Provide the (x, y) coordinate of the cell's center where the given text is located.  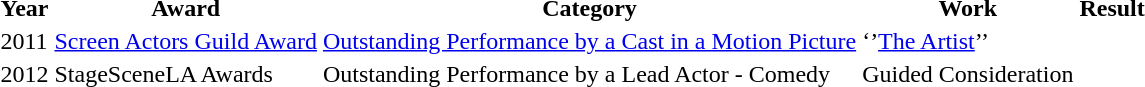
Outstanding Performance by a Cast in a Motion Picture (589, 41)
Screen Actors Guild Award (186, 41)
‘’The Artist’’ (968, 41)
